From the cell containing the given text, extract its center point as (X, Y) coordinate. 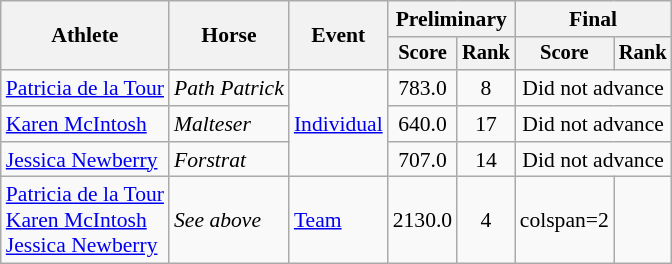
Preliminary (452, 19)
See above (229, 220)
Patricia de la TourKaren McIntoshJessica Newberry (85, 220)
colspan=2 (564, 220)
4 (486, 220)
2130.0 (422, 220)
Horse (229, 36)
Malteser (229, 124)
8 (486, 88)
640.0 (422, 124)
17 (486, 124)
Individual (338, 124)
Jessica Newberry (85, 160)
14 (486, 160)
Path Patrick (229, 88)
Patricia de la Tour (85, 88)
Event (338, 36)
Team (338, 220)
Athlete (85, 36)
707.0 (422, 160)
Karen McIntosh (85, 124)
Final (594, 19)
Forstrat (229, 160)
783.0 (422, 88)
